Search for the cell housing the specified text and yield its (x, y) center coordinate. 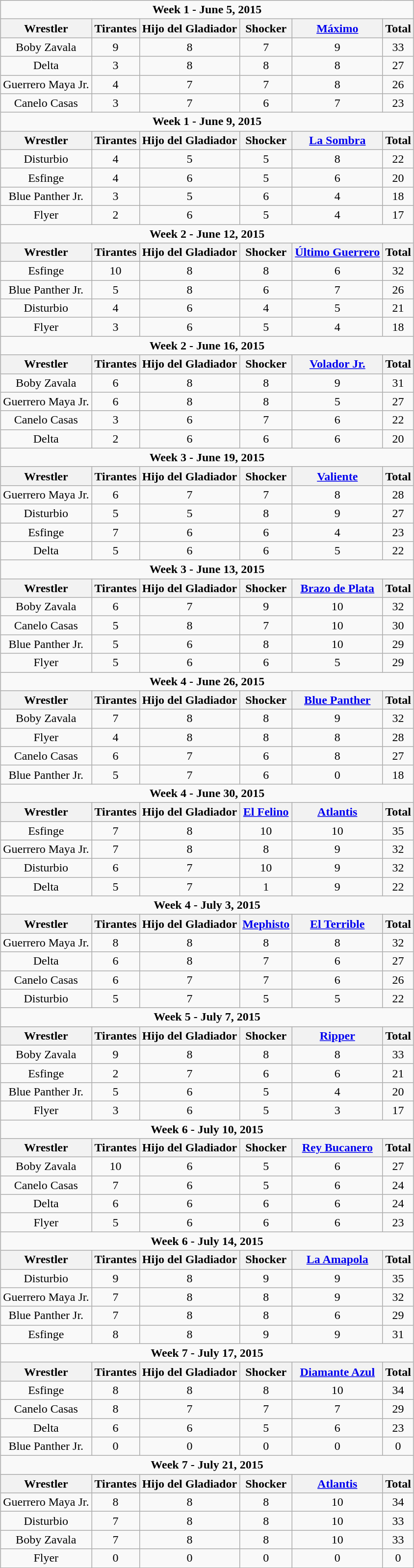
Week 1 - June 9, 2015 (207, 122)
Week 3 - June 13, 2015 (207, 570)
Week 2 - June 16, 2015 (207, 346)
El Terrible (337, 924)
Último Guerrero (337, 252)
Ripper (337, 1036)
La Sombra (337, 140)
Week 2 - June 12, 2015 (207, 234)
Week 5 - July 7, 2015 (207, 1017)
Week 6 - July 10, 2015 (207, 1129)
Rey Bucanero (337, 1148)
1 (266, 887)
Diamante Azul (337, 1371)
Week 4 - June 30, 2015 (207, 793)
Mephisto (266, 924)
Week 4 - June 26, 2015 (207, 681)
Week 1 - June 5, 2015 (207, 10)
El Felino (266, 812)
Week 7 - July 21, 2015 (207, 1465)
Valiente (337, 476)
Máximo (337, 28)
30 (398, 625)
Week 3 - June 19, 2015 (207, 457)
Week 6 - July 14, 2015 (207, 1241)
Volador Jr. (337, 364)
Week 4 - July 3, 2015 (207, 905)
Brazo de Plata (337, 588)
Blue Panther (337, 700)
Week 7 - July 17, 2015 (207, 1353)
La Amapola (337, 1260)
